Output the (X, Y) coordinate of the center of the cell containing the given text.  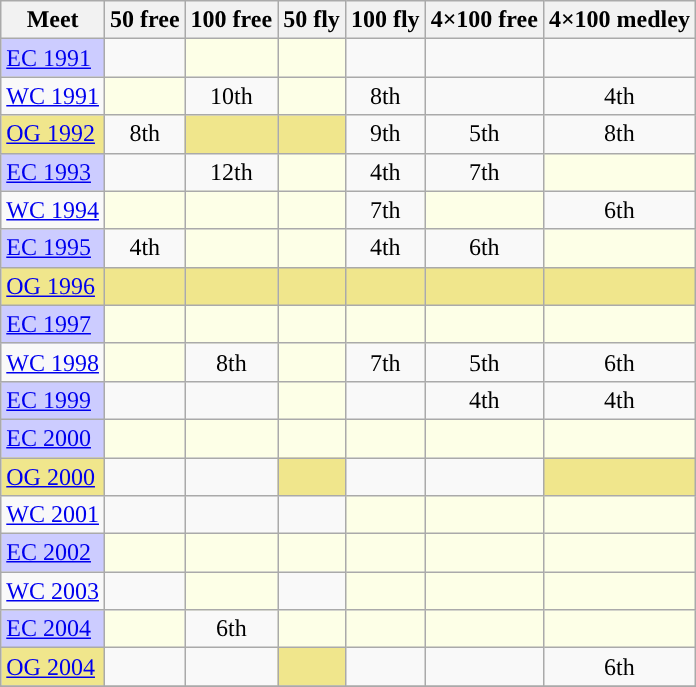
9th (385, 134)
EC 1999 (53, 400)
Meet (53, 20)
100 fly (385, 20)
EC 2004 (53, 629)
50 fly (312, 20)
WC 1998 (53, 362)
12th (232, 172)
4×100 free (484, 20)
OG 2004 (53, 667)
4×100 medley (619, 20)
OG 2000 (53, 477)
EC 2000 (53, 438)
OG 1992 (53, 134)
OG 1996 (53, 286)
EC 1991 (53, 58)
WC 1994 (53, 210)
WC 2003 (53, 591)
WC 2001 (53, 515)
50 free (144, 20)
EC 1997 (53, 324)
EC 2002 (53, 553)
WC 1991 (53, 96)
EC 1993 (53, 172)
EC 1995 (53, 248)
100 free (232, 20)
10th (232, 96)
